For the text-containing cell, return its midpoint in [X, Y] coordinate format. 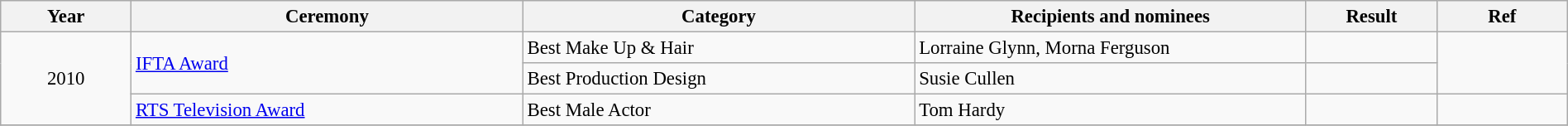
Lorraine Glynn, Morna Ferguson [1111, 48]
Category [719, 17]
Ceremony [327, 17]
Result [1371, 17]
Best Male Actor [719, 110]
Best Make Up & Hair [719, 48]
Recipients and nominees [1111, 17]
Susie Cullen [1111, 79]
Year [66, 17]
IFTA Award [327, 63]
2010 [66, 80]
Ref [1502, 17]
RTS Television Award [327, 110]
Tom Hardy [1111, 110]
Best Production Design [719, 79]
